Locate the cell with the specified text and output its (X, Y) center coordinate. 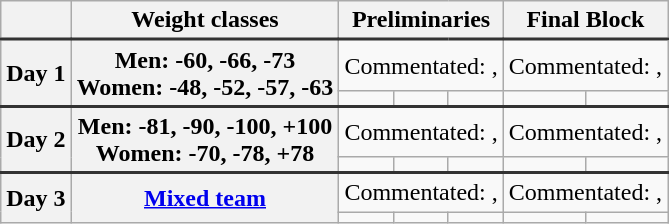
Mixed team (205, 198)
Day 3 (36, 198)
Final Block (585, 20)
Day 2 (36, 140)
Men: -81, -90, -100, +100 Women: -70, -78, +78 (205, 140)
Day 1 (36, 74)
Men: -60, -66, -73 Women: -48, -52, -57, -63 (205, 74)
Weight classes (205, 20)
Preliminaries (421, 20)
